Search for the cell housing the specified text and yield its [x, y] center coordinate. 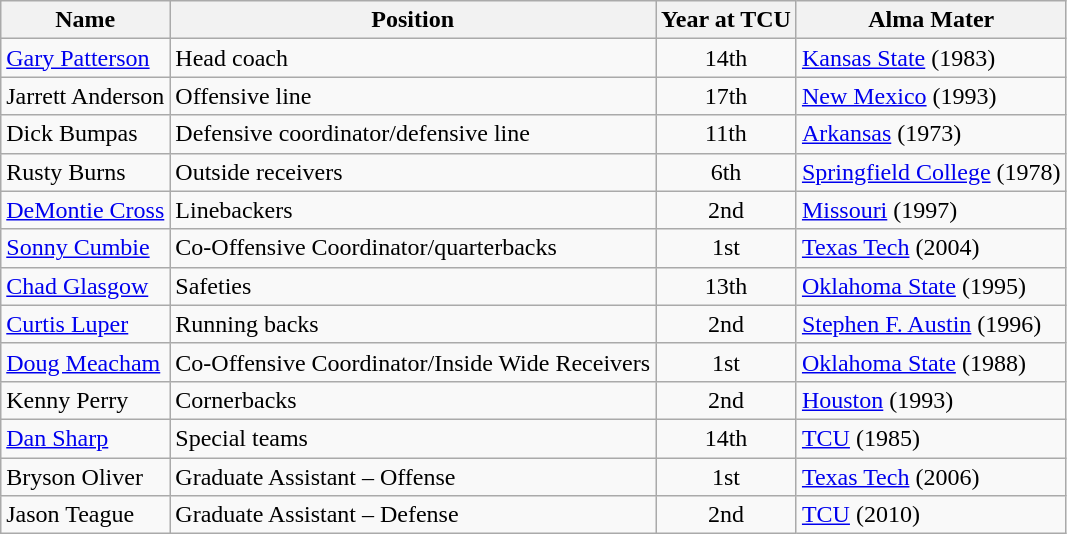
Oklahoma State (1995) [931, 286]
TCU (2010) [931, 515]
Rusty Burns [86, 172]
Dick Bumpas [86, 134]
Texas Tech (2004) [931, 248]
6th [726, 172]
Defensive coordinator/defensive line [413, 134]
Graduate Assistant – Offense [413, 477]
Cornerbacks [413, 400]
TCU (1985) [931, 438]
Springfield College (1978) [931, 172]
Head coach [413, 58]
Stephen F. Austin (1996) [931, 324]
Co-Offensive Coordinator/Inside Wide Receivers [413, 362]
Jason Teague [86, 515]
Graduate Assistant – Defense [413, 515]
Kansas State (1983) [931, 58]
Alma Mater [931, 20]
Safeties [413, 286]
Sonny Cumbie [86, 248]
Jarrett Anderson [86, 96]
Oklahoma State (1988) [931, 362]
Position [413, 20]
13th [726, 286]
DeMontie Cross [86, 210]
Curtis Luper [86, 324]
Dan Sharp [86, 438]
Offensive line [413, 96]
Running backs [413, 324]
Linebackers [413, 210]
Year at TCU [726, 20]
Kenny Perry [86, 400]
Missouri (1997) [931, 210]
Chad Glasgow [86, 286]
Name [86, 20]
Houston (1993) [931, 400]
Doug Meacham [86, 362]
17th [726, 96]
Special teams [413, 438]
Bryson Oliver [86, 477]
New Mexico (1993) [931, 96]
Texas Tech (2006) [931, 477]
Outside receivers [413, 172]
Arkansas (1973) [931, 134]
Gary Patterson [86, 58]
11th [726, 134]
Co-Offensive Coordinator/quarterbacks [413, 248]
